Pinpoint the cell where the given text exists, returning its [x, y] midpoint coordinate. 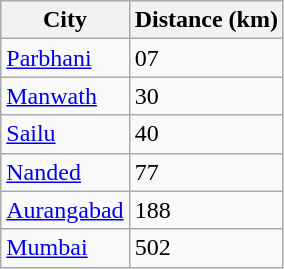
40 [206, 134]
30 [206, 96]
Manwath [65, 96]
Distance (km) [206, 20]
City [65, 20]
77 [206, 172]
07 [206, 58]
Parbhani [65, 58]
Nanded [65, 172]
Sailu [65, 134]
Aurangabad [65, 210]
Mumbai [65, 248]
502 [206, 248]
188 [206, 210]
